For the text-containing cell, return its midpoint in (x, y) coordinate format. 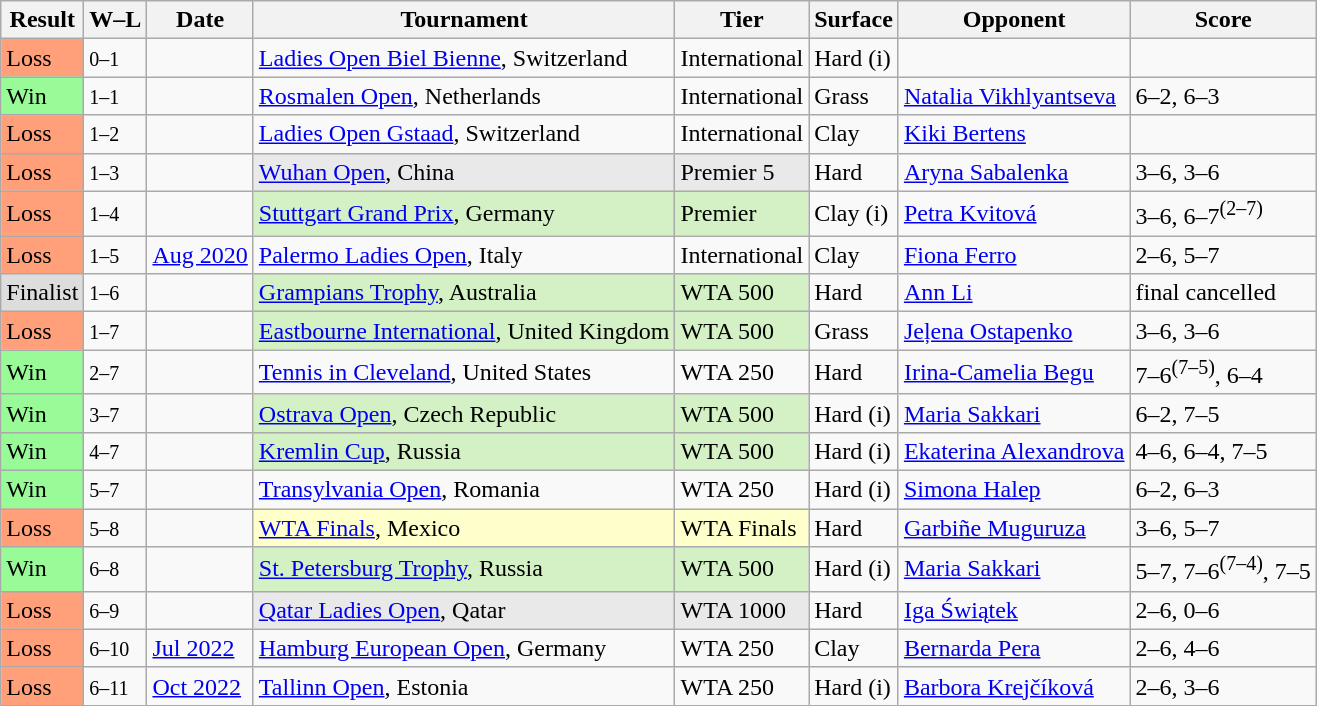
Premier 5 (742, 172)
Tournament (464, 20)
Date (200, 20)
1–3 (116, 172)
Natalia Vikhlyantseva (1014, 96)
Rosmalen Open, Netherlands (464, 96)
Stuttgart Grand Prix, Germany (464, 214)
WTA 1000 (742, 610)
6–9 (116, 610)
Grampians Trophy, Australia (464, 293)
Fiona Ferro (1014, 255)
final cancelled (1223, 293)
Result (42, 20)
3–6, 5–7 (1223, 528)
Ann Li (1014, 293)
Aug 2020 (200, 255)
6–11 (116, 686)
Hamburg European Open, Germany (464, 648)
Irina-Camelia Begu (1014, 372)
1–2 (116, 134)
Ostrava Open, Czech Republic (464, 413)
Ladies Open Biel Bienne, Switzerland (464, 58)
Tier (742, 20)
Ekaterina Alexandrova (1014, 451)
St. Petersburg Trophy, Russia (464, 570)
3–7 (116, 413)
Kiki Bertens (1014, 134)
Eastbourne International, United Kingdom (464, 331)
WTA Finals (742, 528)
Wuhan Open, China (464, 172)
6–10 (116, 648)
Garbiñe Muguruza (1014, 528)
Opponent (1014, 20)
Tallinn Open, Estonia (464, 686)
Surface (854, 20)
Simona Halep (1014, 489)
1–4 (116, 214)
0–1 (116, 58)
Score (1223, 20)
Premier (742, 214)
Tennis in Cleveland, United States (464, 372)
Petra Kvitová (1014, 214)
Jul 2022 (200, 648)
2–6, 0–6 (1223, 610)
6–2, 7–5 (1223, 413)
7–6(7–5), 6–4 (1223, 372)
1–1 (116, 96)
1–5 (116, 255)
2–6, 4–6 (1223, 648)
5–8 (116, 528)
4–7 (116, 451)
1–6 (116, 293)
2–7 (116, 372)
6–8 (116, 570)
Finalist (42, 293)
Aryna Sabalenka (1014, 172)
Clay (i) (854, 214)
Jeļena Ostapenko (1014, 331)
Palermo Ladies Open, Italy (464, 255)
Ladies Open Gstaad, Switzerland (464, 134)
2–6, 3–6 (1223, 686)
3–6, 6–7(2–7) (1223, 214)
5–7, 7–6(7–4), 7–5 (1223, 570)
WTA Finals, Mexico (464, 528)
4–6, 6–4, 7–5 (1223, 451)
Bernarda Pera (1014, 648)
Qatar Ladies Open, Qatar (464, 610)
Iga Świątek (1014, 610)
Kremlin Cup, Russia (464, 451)
1–7 (116, 331)
W–L (116, 20)
Transylvania Open, Romania (464, 489)
Oct 2022 (200, 686)
2–6, 5–7 (1223, 255)
Barbora Krejčíková (1014, 686)
5–7 (116, 489)
